Locate the cell with the specified text and output its [X, Y] center coordinate. 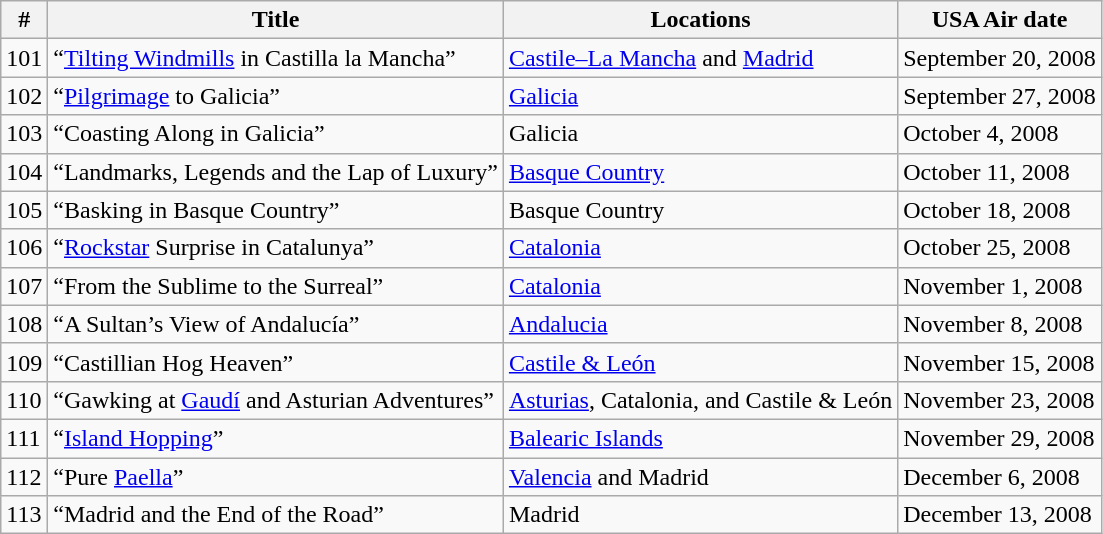
November 29, 2008 [1000, 438]
Castile–La Mancha and Madrid [700, 58]
USA Air date [1000, 20]
“From the Sublime to the Surreal” [276, 286]
104 [24, 172]
Valencia and Madrid [700, 477]
111 [24, 438]
Title [276, 20]
112 [24, 477]
109 [24, 362]
December 6, 2008 [1000, 477]
“Island Hopping” [276, 438]
November 15, 2008 [1000, 362]
September 20, 2008 [1000, 58]
“Landmarks, Legends and the Lap of Luxury” [276, 172]
Madrid [700, 515]
Andalucia [700, 324]
“Pure Paella” [276, 477]
November 1, 2008 [1000, 286]
103 [24, 134]
Castile & León [700, 362]
110 [24, 400]
108 [24, 324]
102 [24, 96]
Asturias, Catalonia, and Castile & León [700, 400]
November 23, 2008 [1000, 400]
101 [24, 58]
October 4, 2008 [1000, 134]
November 8, 2008 [1000, 324]
“Coasting Along in Galicia” [276, 134]
105 [24, 210]
“Tilting Windmills in Castilla la Mancha” [276, 58]
December 13, 2008 [1000, 515]
“Rockstar Surprise in Catalunya” [276, 248]
“Madrid and the End of the Road” [276, 515]
113 [24, 515]
October 11, 2008 [1000, 172]
106 [24, 248]
# [24, 20]
“A Sultan’s View of Andalucía” [276, 324]
Locations [700, 20]
Balearic Islands [700, 438]
October 18, 2008 [1000, 210]
107 [24, 286]
“Castillian Hog Heaven” [276, 362]
“Gawking at Gaudí and Asturian Adventures” [276, 400]
“Pilgrimage to Galicia” [276, 96]
October 25, 2008 [1000, 248]
September 27, 2008 [1000, 96]
“Basking in Basque Country” [276, 210]
